Capture the cell that displays the provided text and extract its [X, Y] central coordinate. 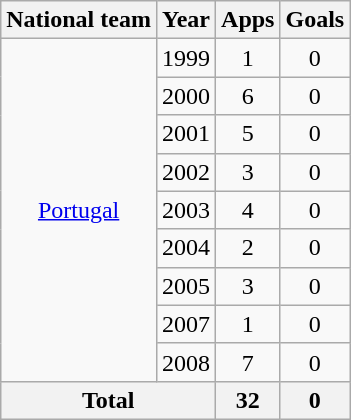
Apps [248, 20]
2003 [186, 210]
7 [248, 362]
2005 [186, 286]
Goals [315, 20]
Year [186, 20]
6 [248, 96]
2004 [186, 248]
Portugal [79, 210]
5 [248, 134]
2000 [186, 96]
4 [248, 210]
2007 [186, 324]
32 [248, 400]
2008 [186, 362]
2002 [186, 172]
Total [108, 400]
1999 [186, 58]
2001 [186, 134]
National team [79, 20]
2 [248, 248]
